Extract the [X, Y] coordinate from the center of the cell holding the provided text.  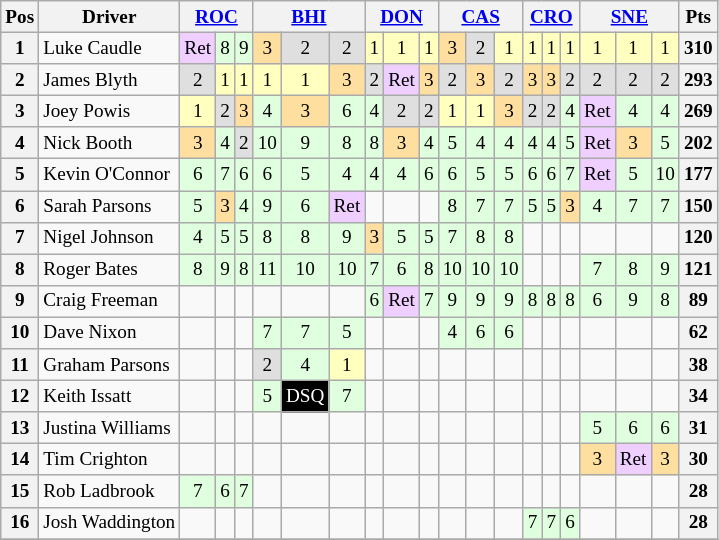
Dave Nixon [110, 333]
Craig Freeman [110, 301]
CAS [480, 17]
Keith Issatt [110, 396]
ROC [216, 17]
Driver [110, 17]
14 [20, 460]
202 [698, 143]
15 [20, 491]
Tim Crighton [110, 460]
62 [698, 333]
13 [20, 428]
Nick Booth [110, 143]
121 [698, 270]
Sarah Parsons [110, 206]
12 [20, 396]
Josh Waddington [110, 523]
30 [698, 460]
177 [698, 175]
BHI [309, 17]
Pts [698, 17]
Kevin O'Connor [110, 175]
38 [698, 365]
DON [402, 17]
293 [698, 80]
Luke Caudle [110, 48]
34 [698, 396]
James Blyth [110, 80]
120 [698, 238]
310 [698, 48]
150 [698, 206]
Joey Powis [110, 111]
Roger Bates [110, 270]
SNE [629, 17]
Rob Ladbrook [110, 491]
16 [20, 523]
CRO [551, 17]
Justina Williams [110, 428]
Pos [20, 17]
89 [698, 301]
Nigel Johnson [110, 238]
269 [698, 111]
Graham Parsons [110, 365]
DSQ [305, 396]
31 [698, 428]
